Find where the given text appears and provide that cell's center as [x, y] coordinate. 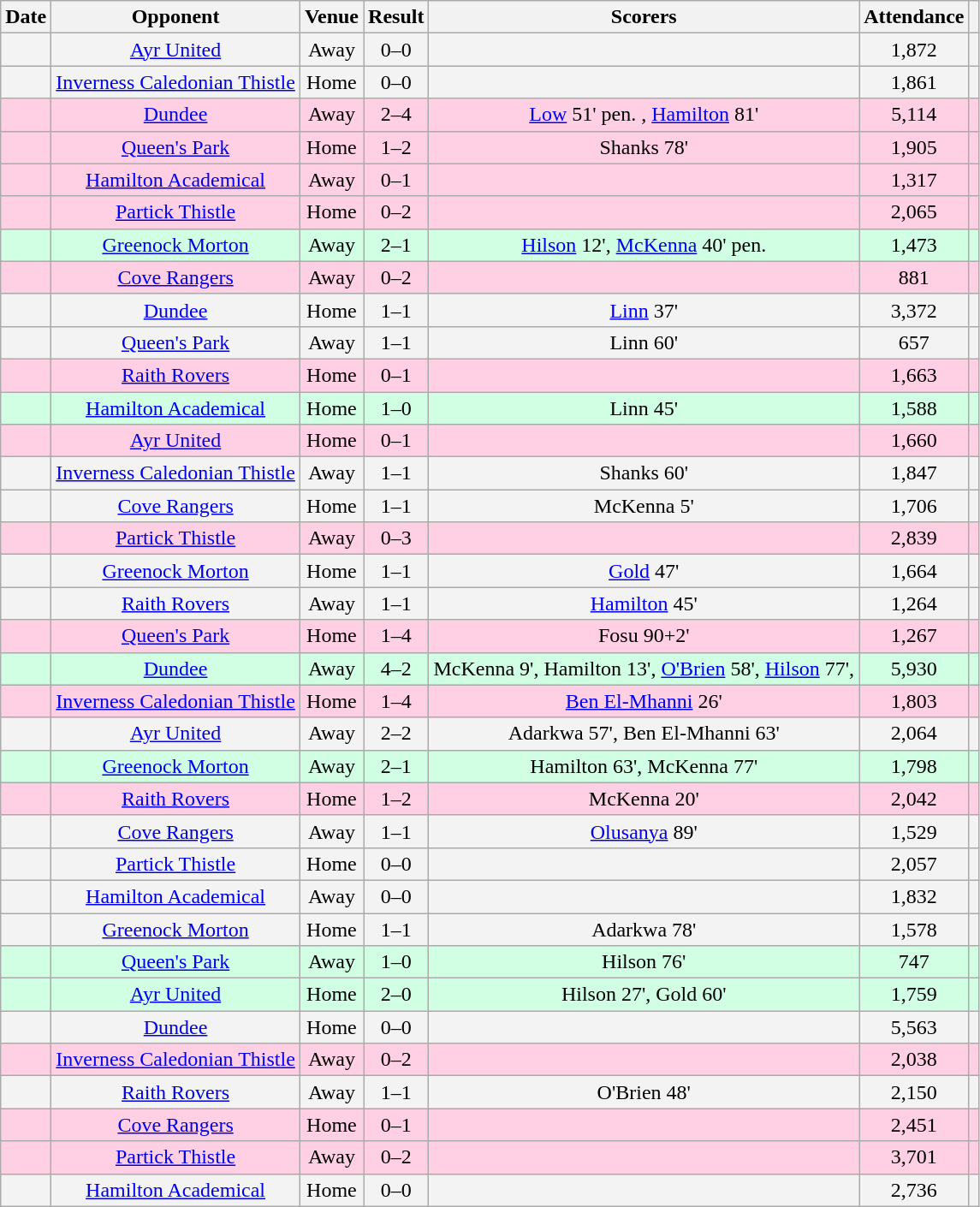
Hilson 27', Gold 60' [644, 995]
2–4 [396, 115]
2,057 [914, 864]
Fosu 90+2' [644, 636]
Ben El-Mhanni 26' [644, 701]
1,832 [914, 896]
Linn 37' [644, 310]
Shanks 78' [644, 147]
1,267 [914, 636]
1,529 [914, 831]
881 [914, 277]
1,706 [914, 506]
Hamilton 63', McKenna 77' [644, 766]
1,847 [914, 473]
1,264 [914, 603]
1,798 [914, 766]
Result [396, 17]
Opponent [176, 17]
Olusanya 89' [644, 831]
Adarkwa 78' [644, 929]
4–2 [396, 669]
657 [914, 342]
Linn 45' [644, 408]
Gold 47' [644, 571]
Adarkwa 57', Ben El-Mhanni 63' [644, 734]
747 [914, 962]
1,759 [914, 995]
Linn 60' [644, 342]
1,664 [914, 571]
1,861 [914, 82]
1,663 [914, 375]
Hamilton 45' [644, 603]
1,473 [914, 245]
2,451 [914, 1125]
McKenna 20' [644, 799]
Scorers [644, 17]
McKenna 5' [644, 506]
1,905 [914, 147]
Venue [331, 17]
1,803 [914, 701]
Attendance [914, 17]
3,372 [914, 310]
2,042 [914, 799]
Hilson 12', McKenna 40' pen. [644, 245]
Low 51' pen. , Hamilton 81' [644, 115]
2,150 [914, 1092]
2–2 [396, 734]
2,064 [914, 734]
1,317 [914, 180]
2,065 [914, 212]
1,588 [914, 408]
0–3 [396, 538]
McKenna 9', Hamilton 13', O'Brien 58', Hilson 77', [644, 669]
2,038 [914, 1060]
Shanks 60' [644, 473]
5,114 [914, 115]
2,839 [914, 538]
1,872 [914, 50]
2–0 [396, 995]
1,660 [914, 441]
2,736 [914, 1190]
Date [26, 17]
Hilson 76' [644, 962]
3,701 [914, 1157]
5,930 [914, 669]
5,563 [914, 1027]
1,578 [914, 929]
O'Brien 48' [644, 1092]
